Locate the cell with the specified text and output its (x, y) center coordinate. 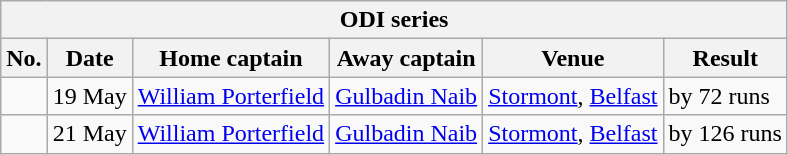
Date (90, 58)
19 May (90, 96)
by 126 runs (725, 134)
Home captain (230, 58)
Result (725, 58)
by 72 runs (725, 96)
ODI series (394, 20)
No. (24, 58)
Venue (573, 58)
21 May (90, 134)
Away captain (406, 58)
